Locate the cell with the specified text and output its (x, y) center coordinate. 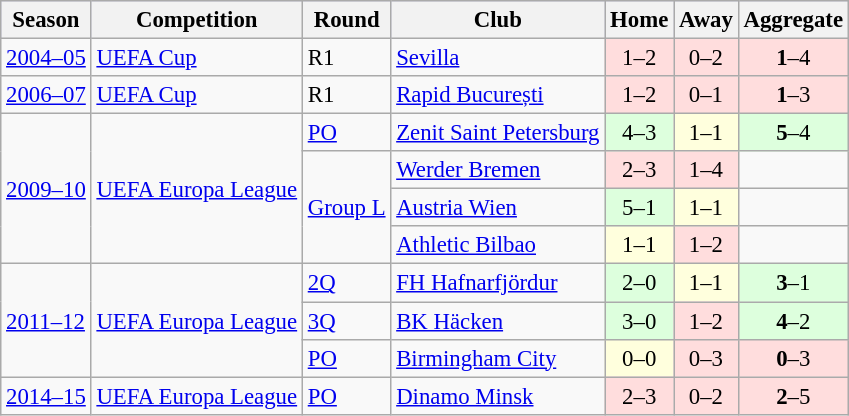
2Q (346, 283)
Season (46, 20)
3Q (346, 321)
2–0 (640, 283)
BK Häcken (498, 321)
Home (640, 20)
Zenit Saint Petersburg (498, 133)
Austria Wien (498, 208)
Werder Bremen (498, 170)
Dinamo Minsk (498, 396)
3–1 (793, 283)
2004–05 (46, 58)
1–3 (793, 95)
4–2 (793, 321)
Rapid București (498, 95)
Round (346, 20)
2009–10 (46, 189)
Birmingham City (498, 358)
Athletic Bilbao (498, 245)
Competition (196, 20)
5–1 (640, 208)
2–5 (793, 396)
0–1 (706, 95)
Away (706, 20)
Aggregate (793, 20)
0–0 (640, 358)
FH Hafnarfjördur (498, 283)
5–4 (793, 133)
2006–07 (46, 95)
Group L (346, 208)
Sevilla (498, 58)
Club (498, 20)
2014–15 (46, 396)
4–3 (640, 133)
2011–12 (46, 320)
3–0 (640, 321)
